Output the [X, Y] coordinate of the center of the cell containing the given text.  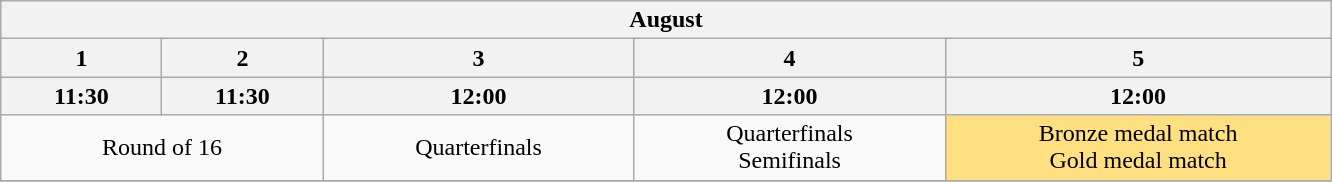
2 [242, 58]
1 [82, 58]
5 [1138, 58]
Bronze medal matchGold medal match [1138, 148]
4 [790, 58]
3 [478, 58]
August [666, 20]
Round of 16 [162, 148]
Quarterfinals [478, 148]
QuarterfinalsSemifinals [790, 148]
